Scan for the cell matching the given text and deliver its [x, y] coordinate at center. 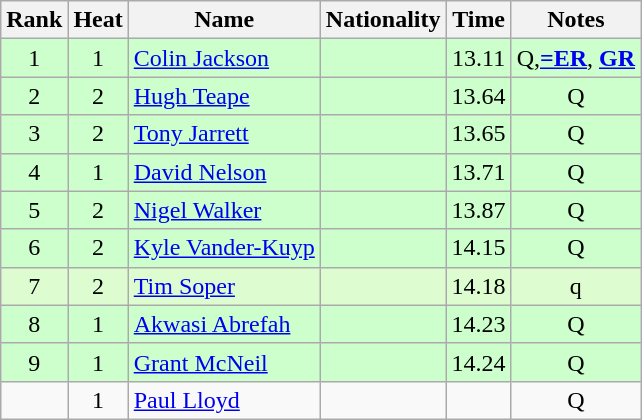
14.18 [478, 286]
5 [34, 210]
13.65 [478, 134]
9 [34, 362]
13.64 [478, 96]
Grant McNeil [224, 362]
3 [34, 134]
13.71 [478, 172]
q [576, 286]
4 [34, 172]
7 [34, 286]
Colin Jackson [224, 58]
14.24 [478, 362]
David Nelson [224, 172]
Rank [34, 20]
Nigel Walker [224, 210]
Akwasi Abrefah [224, 324]
Tim Soper [224, 286]
13.11 [478, 58]
Heat [98, 20]
14.23 [478, 324]
Q,=ER, GR [576, 58]
Name [224, 20]
Hugh Teape [224, 96]
6 [34, 248]
Tony Jarrett [224, 134]
Time [478, 20]
Kyle Vander-Kuyp [224, 248]
Paul Lloyd [224, 400]
13.87 [478, 210]
8 [34, 324]
Nationality [383, 20]
Notes [576, 20]
14.15 [478, 248]
